Find where the given text appears and provide that cell's center as [x, y] coordinate. 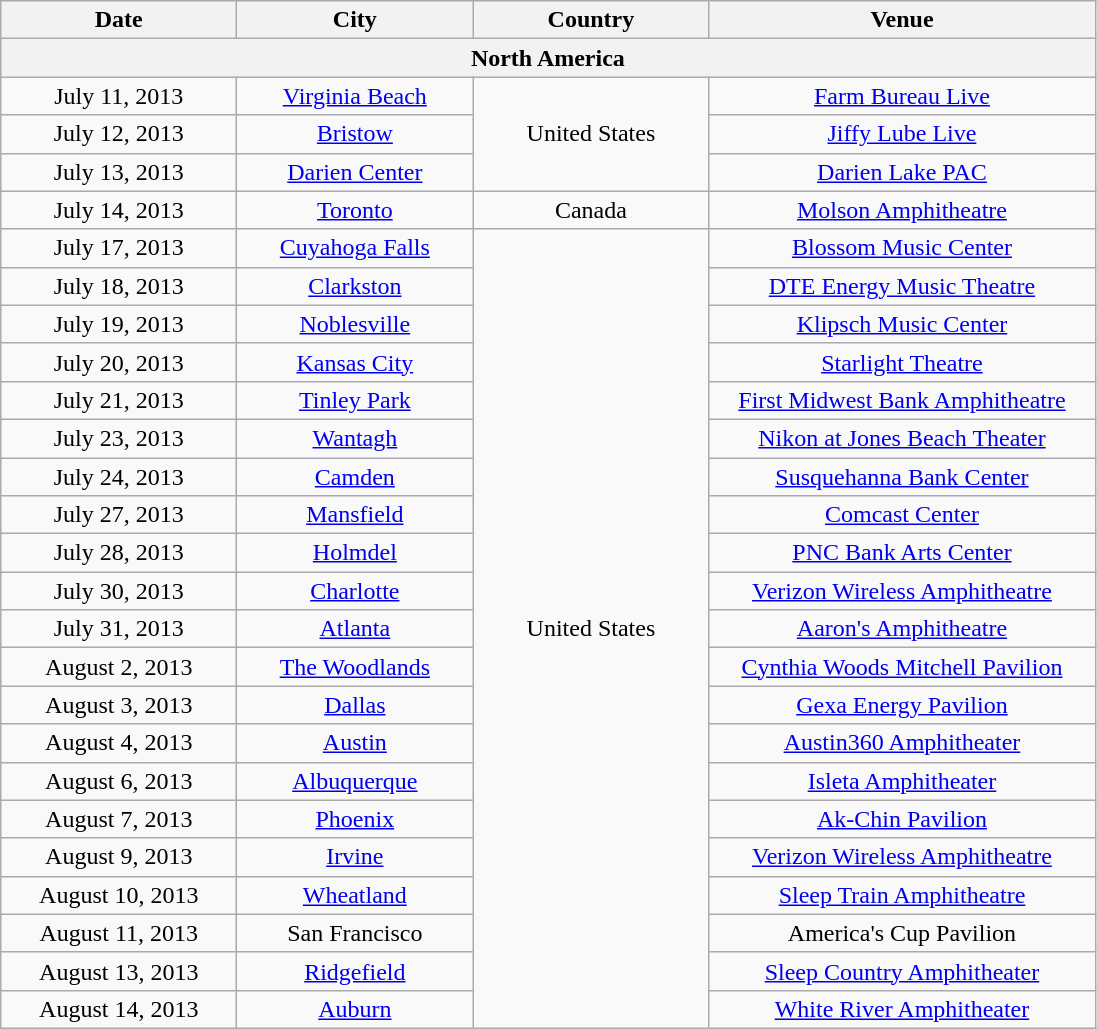
August 10, 2013 [119, 895]
Sleep Country Amphitheater [902, 971]
Farm Bureau Live [902, 96]
Dallas [355, 705]
Clarkston [355, 286]
Klipsch Music Center [902, 324]
July 17, 2013 [119, 248]
North America [548, 58]
Toronto [355, 210]
Bristow [355, 134]
August 7, 2013 [119, 819]
July 23, 2013 [119, 438]
July 28, 2013 [119, 553]
Auburn [355, 1009]
Blossom Music Center [902, 248]
White River Amphitheater [902, 1009]
Virginia Beach [355, 96]
Country [591, 20]
Canada [591, 210]
PNC Bank Arts Center [902, 553]
Jiffy Lube Live [902, 134]
Austin360 Amphitheater [902, 743]
August 6, 2013 [119, 781]
July 27, 2013 [119, 515]
Sleep Train Amphitheatre [902, 895]
Darien Lake PAC [902, 172]
July 14, 2013 [119, 210]
Darien Center [355, 172]
August 13, 2013 [119, 971]
Charlotte [355, 591]
July 20, 2013 [119, 362]
Cuyahoga Falls [355, 248]
Atlanta [355, 629]
July 21, 2013 [119, 400]
Kansas City [355, 362]
City [355, 20]
Irvine [355, 857]
Venue [902, 20]
July 18, 2013 [119, 286]
Nikon at Jones Beach Theater [902, 438]
August 11, 2013 [119, 933]
July 19, 2013 [119, 324]
Wheatland [355, 895]
Date [119, 20]
August 3, 2013 [119, 705]
Austin [355, 743]
Wantagh [355, 438]
The Woodlands [355, 667]
First Midwest Bank Amphitheatre [902, 400]
Molson Amphitheatre [902, 210]
Cynthia Woods Mitchell Pavilion [902, 667]
August 2, 2013 [119, 667]
Mansfield [355, 515]
Comcast Center [902, 515]
Camden [355, 477]
July 11, 2013 [119, 96]
July 12, 2013 [119, 134]
August 4, 2013 [119, 743]
Holmdel [355, 553]
Isleta Amphitheater [902, 781]
America's Cup Pavilion [902, 933]
Ak-Chin Pavilion [902, 819]
Tinley Park [355, 400]
Starlight Theatre [902, 362]
Gexa Energy Pavilion [902, 705]
August 9, 2013 [119, 857]
Phoenix [355, 819]
July 13, 2013 [119, 172]
July 31, 2013 [119, 629]
August 14, 2013 [119, 1009]
Susquehanna Bank Center [902, 477]
San Francisco [355, 933]
July 30, 2013 [119, 591]
Ridgefield [355, 971]
Aaron's Amphitheatre [902, 629]
July 24, 2013 [119, 477]
DTE Energy Music Theatre [902, 286]
Noblesville [355, 324]
Albuquerque [355, 781]
